Identify which cell holds the provided text, then report its (X, Y) central coordinate. 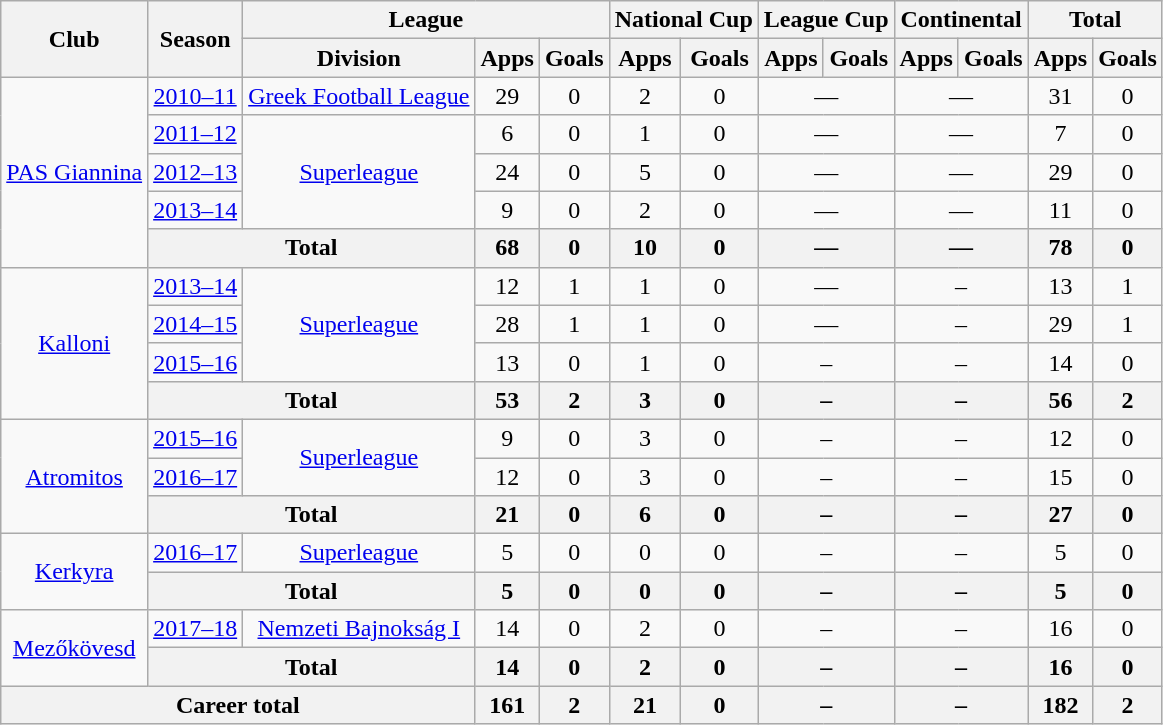
2017–18 (196, 629)
2010–11 (196, 96)
Season (196, 39)
Kerkyra (74, 572)
National Cup (684, 20)
2011–12 (196, 134)
182 (1060, 705)
78 (1060, 248)
Atromitos (74, 476)
7 (1060, 134)
27 (1060, 515)
Greek Football League (359, 96)
Nemzeti Bajnokság I (359, 629)
League (426, 20)
League Cup (826, 20)
15 (1060, 477)
10 (645, 248)
2014–15 (196, 324)
Club (74, 39)
161 (507, 705)
Division (359, 58)
2012–13 (196, 172)
53 (507, 400)
28 (507, 324)
Kalloni (74, 343)
Mezőkövesd (74, 648)
11 (1060, 210)
Career total (238, 705)
PAS Giannina (74, 172)
68 (507, 248)
31 (1060, 96)
56 (1060, 400)
Continental (961, 20)
24 (507, 172)
